Return the [x, y] coordinate for the center point of the cell that contains the specified text.  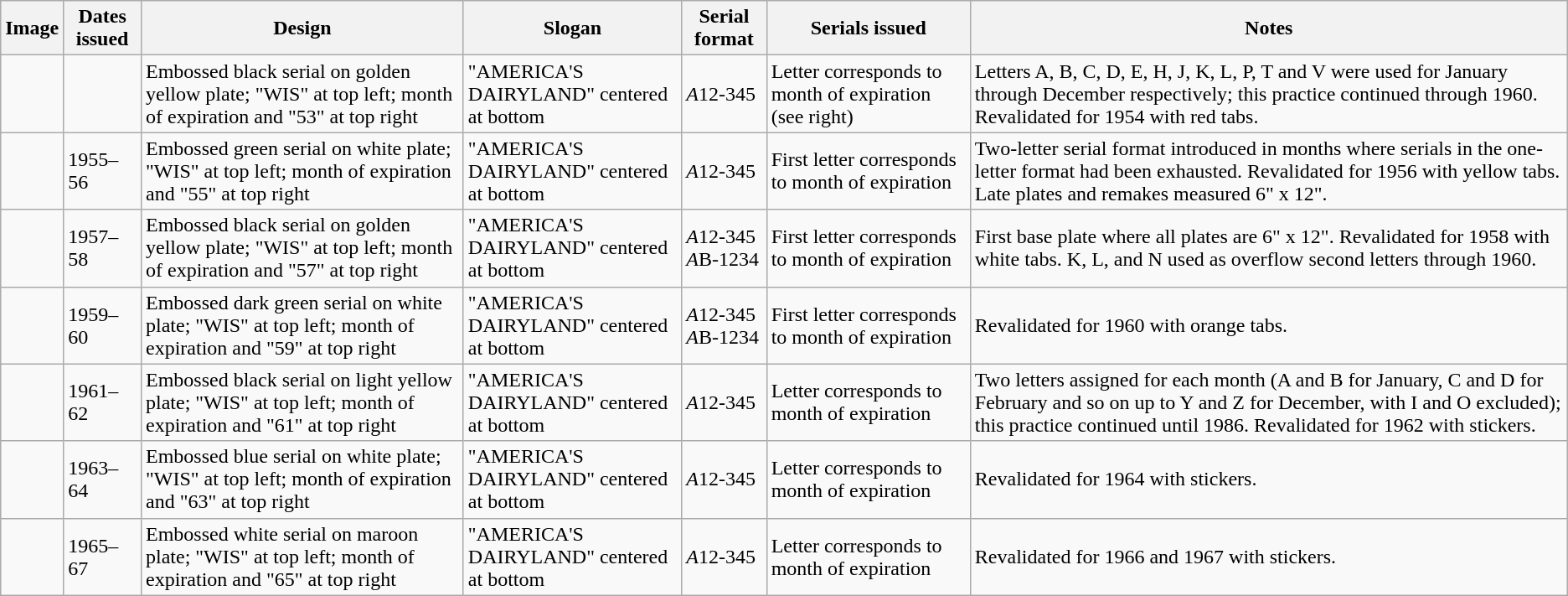
Serial format [724, 29]
Revalidated for 1966 and 1967 with stickers. [1268, 557]
Serials issued [868, 29]
Design [302, 29]
Embossed dark green serial on white plate; "WIS" at top left; month of expiration and "59" at top right [302, 325]
1959–60 [102, 325]
Slogan [572, 29]
1955–56 [102, 171]
First base plate where all plates are 6" x 12". Revalidated for 1958 with white tabs. K, L, and N used as overflow second letters through 1960. [1268, 248]
Embossed blue serial on white plate; "WIS" at top left; month of expiration and "63" at top right [302, 479]
Embossed black serial on golden yellow plate; "WIS" at top left; month of expiration and "57" at top right [302, 248]
Embossed black serial on golden yellow plate; "WIS" at top left; month of expiration and "53" at top right [302, 94]
Embossed black serial on light yellow plate; "WIS" at top left; month of expiration and "61" at top right [302, 402]
Revalidated for 1964 with stickers. [1268, 479]
1965–67 [102, 557]
Image [32, 29]
Letter corresponds to month of expiration (see right) [868, 94]
1957–58 [102, 248]
Notes [1268, 29]
1961–62 [102, 402]
Embossed green serial on white plate; "WIS" at top left; month of expiration and "55" at top right [302, 171]
Embossed white serial on maroon plate; "WIS" at top left; month of expiration and "65" at top right [302, 557]
Revalidated for 1960 with orange tabs. [1268, 325]
Dates issued [102, 29]
1963–64 [102, 479]
